Return (X, Y) of the center of cell containing provided text 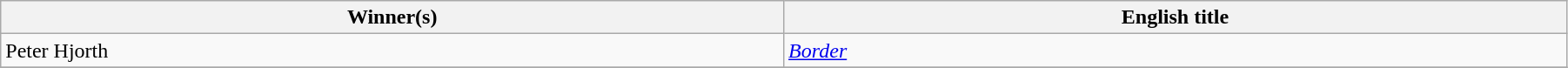
English title (1176, 17)
Winner(s) (392, 17)
Border (1176, 51)
Peter Hjorth (392, 51)
